Output the [x, y] coordinate of the center of the cell containing the given text.  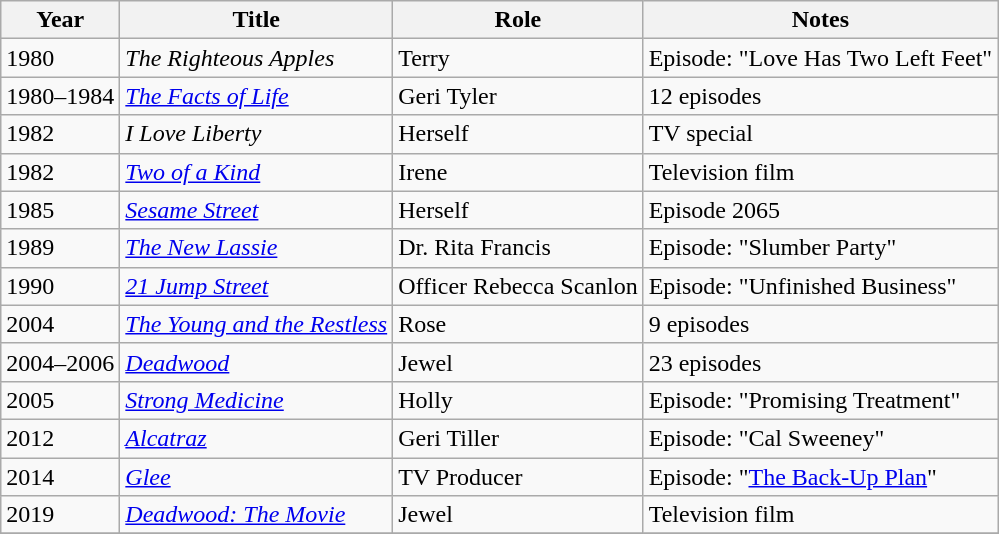
Sesame Street [256, 210]
Episode: "Promising Treatment" [820, 400]
The Young and the Restless [256, 324]
Episode: "Slumber Party" [820, 248]
Year [60, 20]
1980 [60, 58]
1980–1984 [60, 96]
Officer Rebecca Scanlon [518, 286]
Deadwood [256, 362]
Rose [518, 324]
Notes [820, 20]
1989 [60, 248]
I Love Liberty [256, 134]
9 episodes [820, 324]
Episode: "Love Has Two Left Feet" [820, 58]
Irene [518, 172]
Geri Tyler [518, 96]
12 episodes [820, 96]
23 episodes [820, 362]
Episode: "Cal Sweeney" [820, 438]
2004 [60, 324]
21 Jump Street [256, 286]
Geri Tiller [518, 438]
2004–2006 [60, 362]
Two of a Kind [256, 172]
The Facts of Life [256, 96]
2012 [60, 438]
Terry [518, 58]
1985 [60, 210]
Title [256, 20]
Episode: "The Back-Up Plan" [820, 477]
Deadwood: The Movie [256, 515]
Episode: "Unfinished Business" [820, 286]
TV special [820, 134]
Dr. Rita Francis [518, 248]
2014 [60, 477]
Holly [518, 400]
The Righteous Apples [256, 58]
The New Lassie [256, 248]
2005 [60, 400]
Strong Medicine [256, 400]
1990 [60, 286]
TV Producer [518, 477]
Alcatraz [256, 438]
2019 [60, 515]
Glee [256, 477]
Role [518, 20]
Episode 2065 [820, 210]
